Extract the [x, y] coordinate from the center of the cell holding the provided text.  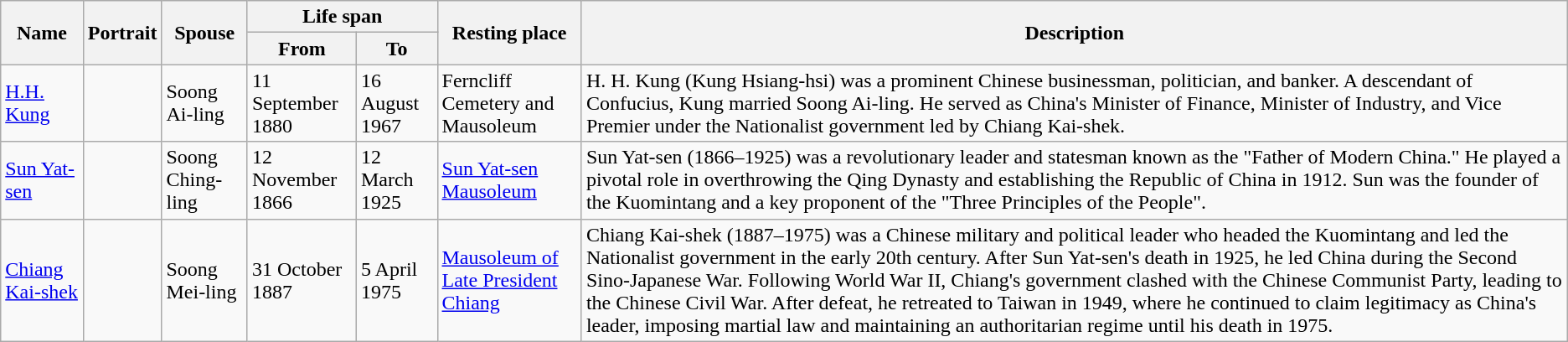
Portrait [122, 33]
Sun Yat-sen [42, 180]
Chiang Kai-shek [42, 280]
5 April 1975 [397, 280]
From [302, 49]
Spouse [204, 33]
To [397, 49]
Life span [342, 17]
H.H. Kung [42, 103]
Sun Yat-sen Mausoleum [509, 180]
16 August 1967 [397, 103]
Soong Mei-ling [204, 280]
11 September 1880 [302, 103]
12 March 1925 [397, 180]
Soong Ching-ling [204, 180]
Description [1074, 33]
Soong Ai-ling [204, 103]
Resting place [509, 33]
Name [42, 33]
Mausoleum of Late President Chiang [509, 280]
31 October 1887 [302, 280]
Ferncliff Cemetery and Mausoleum [509, 103]
12 November 1866 [302, 180]
